Search for the cell housing the specified text and yield its (x, y) center coordinate. 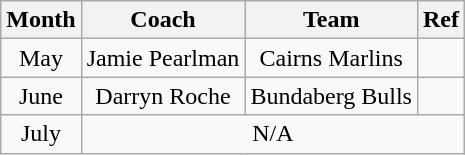
June (41, 96)
Ref (440, 20)
Coach (163, 20)
Month (41, 20)
Darryn Roche (163, 96)
May (41, 58)
Bundaberg Bulls (332, 96)
Jamie Pearlman (163, 58)
N/A (272, 134)
July (41, 134)
Cairns Marlins (332, 58)
Team (332, 20)
